Capture the cell that displays the provided text and extract its [X, Y] central coordinate. 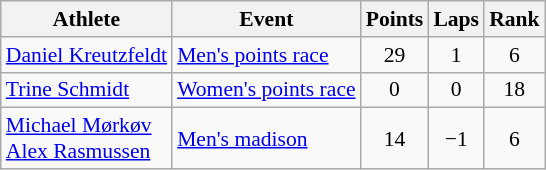
Daniel Kreutzfeldt [86, 55]
Men's madison [266, 138]
Event [266, 19]
29 [395, 55]
Points [395, 19]
Laps [456, 19]
Rank [514, 19]
Michael MørkøvAlex Rasmussen [86, 138]
14 [395, 138]
Trine Schmidt [86, 90]
1 [456, 55]
18 [514, 90]
−1 [456, 138]
Men's points race [266, 55]
Athlete [86, 19]
Women's points race [266, 90]
